Provide the [x, y] coordinate of the cell's center where the given text is located.  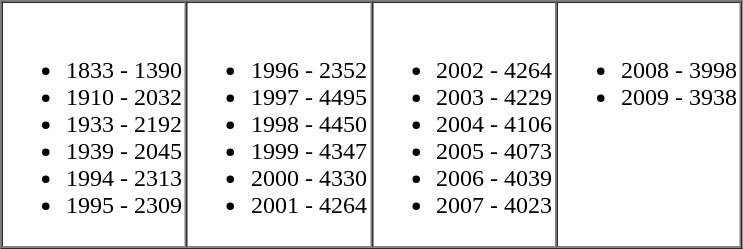
1833 - 13901910 - 20321933 - 21921939 - 20451994 - 23131995 - 2309 [94, 125]
1996 - 23521997 - 44951998 - 44501999 - 43472000 - 43302001 - 4264 [278, 125]
2002 - 42642003 - 42292004 - 41062005 - 40732006 - 40392007 - 4023 [464, 125]
2008 - 39982009 - 3938 [648, 125]
